Scan for the cell matching the given text and deliver its (X, Y) coordinate at center. 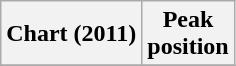
Chart (2011) (72, 34)
Peakposition (188, 34)
